Detect which cell encompasses the target text, then output its (x, y) center coordinate. 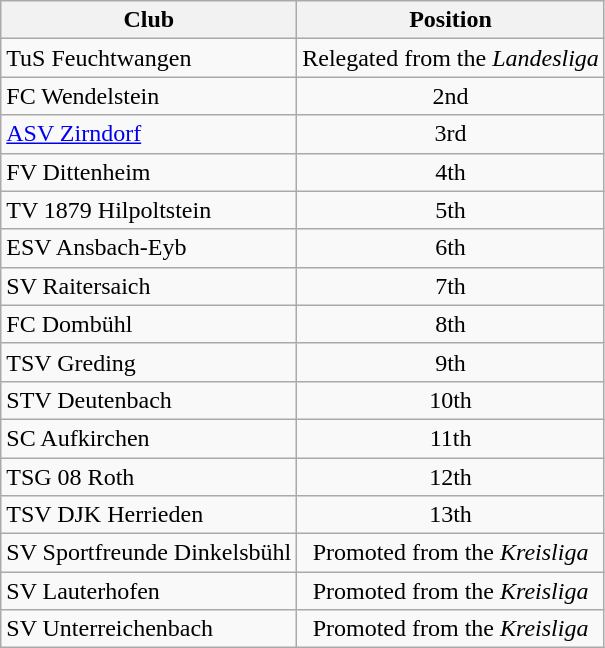
Position (451, 20)
9th (451, 362)
10th (451, 400)
STV Deutenbach (149, 400)
12th (451, 477)
13th (451, 515)
Relegated from the Landesliga (451, 58)
TV 1879 Hilpoltstein (149, 210)
SV Raitersaich (149, 286)
ASV Zirndorf (149, 134)
7th (451, 286)
FC Dombühl (149, 324)
SV Sportfreunde Dinkelsbühl (149, 553)
8th (451, 324)
TSV Greding (149, 362)
SC Aufkirchen (149, 438)
FV Dittenheim (149, 172)
6th (451, 248)
11th (451, 438)
5th (451, 210)
TSG 08 Roth (149, 477)
ESV Ansbach-Eyb (149, 248)
TSV DJK Herrieden (149, 515)
SV Unterreichenbach (149, 629)
Club (149, 20)
2nd (451, 96)
TuS Feuchtwangen (149, 58)
4th (451, 172)
FC Wendelstein (149, 96)
SV Lauterhofen (149, 591)
3rd (451, 134)
